Pinpoint the cell where the given text exists, returning its (X, Y) midpoint coordinate. 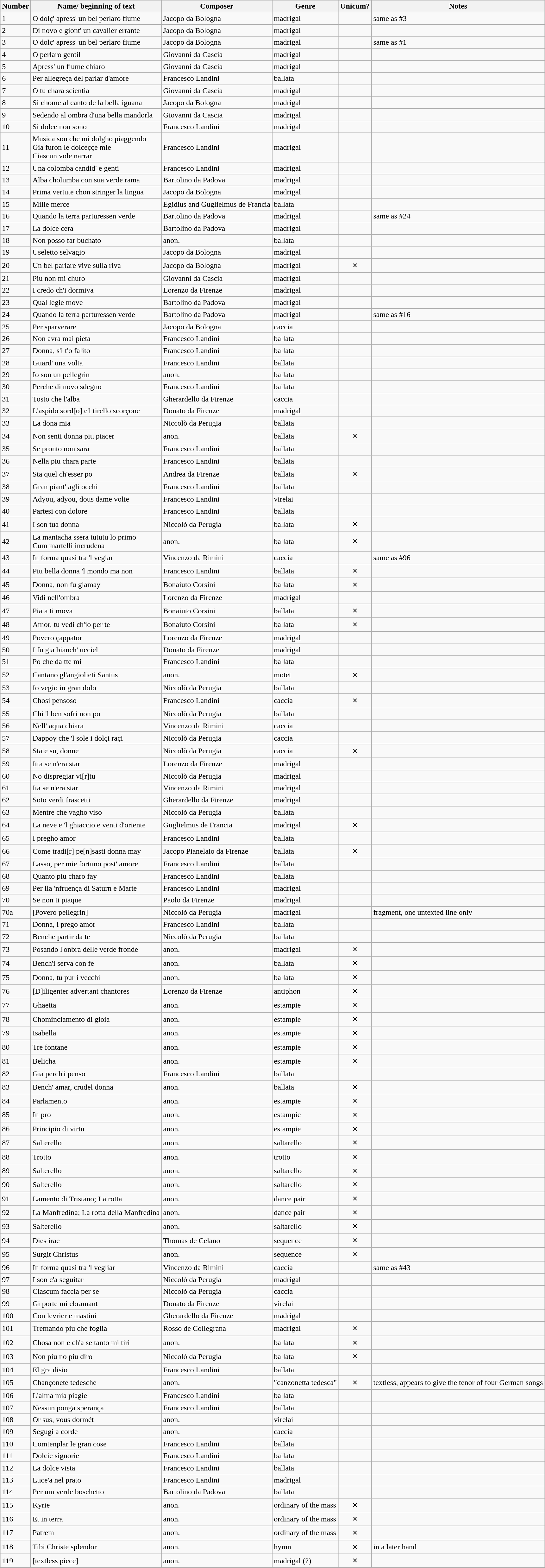
motet (305, 675)
42 (16, 541)
38 (16, 487)
In forma quasi tra 'l veglar (96, 558)
100 (16, 1316)
Donna, tu pur i vecchi (96, 977)
Tibi Christe splendor (96, 1547)
Bench' amar, crudel donna (96, 1087)
29 (16, 375)
L'alma mia piagie (96, 1395)
91 (16, 1199)
Gia perch'i penso (96, 1074)
Itta se n'era star (96, 764)
50 (16, 650)
Io vegio in gran dolo (96, 688)
Segugi a corde (96, 1432)
65 (16, 838)
Principio di virtu (96, 1129)
87 (16, 1143)
69 (16, 888)
76 (16, 991)
26 (16, 338)
Una colomba candid' e genti (96, 168)
43 (16, 558)
Un bel parlare vive sulla riva (96, 265)
"canzonetta tedesca" (305, 1382)
Egidius and Guglielmus de Francia (217, 204)
Donna, s'i t'o falito (96, 351)
83 (16, 1087)
I credo ch'i dormiva (96, 290)
Si dolce non sono (96, 127)
Non posso far buchato (96, 240)
119 (16, 1561)
Po che da tte mi (96, 662)
Gi porte mi ebramant (96, 1304)
Sedendo al ombra d'una bella mandorla (96, 115)
96 (16, 1268)
54 (16, 701)
[textless piece] (96, 1561)
Chançonete tedesche (96, 1382)
Non piu no piu diro (96, 1356)
[D]iligenter advertant chantores (96, 991)
Mentre che vagho viso (96, 812)
24 (16, 314)
Rosso de Collegrana (217, 1329)
9 (16, 115)
33 (16, 423)
27 (16, 351)
Gran piant' agli occhi (96, 487)
Comtenplar le gran cose (96, 1444)
Andrea da Firenze (217, 474)
30 (16, 387)
8 (16, 103)
Se non ti piaque (96, 900)
41 (16, 524)
La dolce cera (96, 228)
2 (16, 30)
51 (16, 662)
108 (16, 1420)
madrigal (?) (305, 1561)
Prima vertute chon stringer la lingua (96, 192)
same as #24 (458, 216)
36 (16, 461)
28 (16, 363)
7 (16, 91)
same as #96 (458, 558)
31 (16, 399)
14 (16, 192)
Posando l'onbra delle verde fronde (96, 949)
fragment, one untexted line only (458, 912)
Per sparverare (96, 326)
same as #16 (458, 314)
In pro (96, 1115)
same as #3 (458, 18)
22 (16, 290)
80 (16, 1047)
Mille merce (96, 204)
Io son un pellegrin (96, 375)
10 (16, 127)
113 (16, 1480)
90 (16, 1185)
La neve e 'l ghiaccio e venti d'oriente (96, 825)
Number (16, 6)
Cantano gl'angiolieti Santus (96, 675)
17 (16, 228)
trotto (305, 1157)
[Povero pellegrin] (96, 912)
94 (16, 1241)
3 (16, 42)
Lasso, per mie fortuno post' amore (96, 864)
107 (16, 1407)
Or sus, vous dormét (96, 1420)
Ciascum faccia per se (96, 1292)
55 (16, 714)
Genre (305, 6)
46 (16, 598)
Apress' un fiume chiaro (96, 66)
98 (16, 1292)
Non avra mai pieta (96, 338)
111 (16, 1456)
Povero çappator (96, 638)
Chosi pensoso (96, 701)
Jacopo Pianelaio da Firenze (217, 851)
81 (16, 1061)
Useletto selvagio (96, 252)
Ita se n'era star (96, 788)
25 (16, 326)
64 (16, 825)
O perlaro gentil (96, 54)
La dona mia (96, 423)
Vidi nell'ombra (96, 598)
16 (16, 216)
13 (16, 180)
11 (16, 147)
53 (16, 688)
99 (16, 1304)
104 (16, 1369)
85 (16, 1115)
62 (16, 800)
Ghaetta (96, 1005)
5 (16, 66)
Dappoy che 'l sole i dolçi raçi (96, 738)
101 (16, 1329)
45 (16, 585)
48 (16, 625)
Si chome al canto de la bella iguana (96, 103)
115 (16, 1505)
same as #43 (458, 1268)
Per um verde boschetto (96, 1492)
110 (16, 1444)
Musica son che mi dolgho piaggendoGia furon le dolceççe mieCiascun vole narrar (96, 147)
79 (16, 1033)
Surgit Christus (96, 1255)
Per lla 'nfruença di Saturn e Marte (96, 888)
105 (16, 1382)
Qual legie move (96, 302)
56 (16, 726)
L'aspido sord[o] e'l tirello scorçone (96, 411)
67 (16, 864)
I son c'a seguitar (96, 1280)
37 (16, 474)
I son tua donna (96, 524)
70a (16, 912)
Piu non mi churo (96, 278)
35 (16, 449)
114 (16, 1492)
La Manfredina; La rotta della Manfredina (96, 1213)
antiphon (305, 991)
109 (16, 1432)
Nessun ponga sperança (96, 1407)
Perche di novo sdegno (96, 387)
Parlamento (96, 1101)
Notes (458, 6)
60 (16, 776)
Chominciamento di gioia (96, 1019)
O tu chara scientia (96, 91)
40 (16, 511)
hymn (305, 1547)
68 (16, 876)
Paolo da Firenze (217, 900)
66 (16, 851)
Et in terra (96, 1519)
75 (16, 977)
Soto verdi frascetti (96, 800)
Benche partir da te (96, 936)
Isabella (96, 1033)
12 (16, 168)
18 (16, 240)
Belicha (96, 1061)
Piata ti mova (96, 611)
Piu bella donna 'l mondo ma non (96, 571)
23 (16, 302)
59 (16, 764)
Tre fontane (96, 1047)
78 (16, 1019)
Sta quel ch'esser po (96, 474)
61 (16, 788)
71 (16, 924)
70 (16, 900)
Di novo e giont' un cavalier errante (96, 30)
Tremando piu che foglia (96, 1329)
89 (16, 1171)
49 (16, 638)
La mantacha ssera tututu lo primoCum martelli incrudena (96, 541)
52 (16, 675)
La dolce vista (96, 1468)
Alba cholumba con sua verde rama (96, 180)
84 (16, 1101)
63 (16, 812)
88 (16, 1157)
Nell' aqua chiara (96, 726)
82 (16, 1074)
32 (16, 411)
21 (16, 278)
118 (16, 1547)
Non senti donna piu piacer (96, 436)
Se pronto non sara (96, 449)
textless, appears to give the tenor of four German songs (458, 1382)
Quanto piu charo fay (96, 876)
34 (16, 436)
Guglielmus de Francia (217, 825)
Chosa non e ch'a se tanto mi tiri (96, 1343)
In forma quasi tra 'l vegliar (96, 1268)
Adyou, adyou, dous dame volie (96, 499)
in a later hand (458, 1547)
Donna, non fu giamay (96, 585)
Lamento di Tristano; La rotta (96, 1199)
44 (16, 571)
No dispregiar vi[r]tu (96, 776)
Nella piu chara parte (96, 461)
I fu gia bianch' ucciel (96, 650)
117 (16, 1533)
Per allegreça del parlar d'amore (96, 79)
58 (16, 751)
Composer (217, 6)
116 (16, 1519)
57 (16, 738)
1 (16, 18)
6 (16, 79)
103 (16, 1356)
112 (16, 1468)
Chi 'l ben sofri non po (96, 714)
4 (16, 54)
Dolcie signorie (96, 1456)
I pregho amor (96, 838)
86 (16, 1129)
95 (16, 1255)
47 (16, 611)
Patrem (96, 1533)
93 (16, 1227)
20 (16, 265)
Tosto che l'alba (96, 399)
106 (16, 1395)
Guard' una volta (96, 363)
Trotto (96, 1157)
Dies irae (96, 1241)
73 (16, 949)
72 (16, 936)
Donna, i prego amor (96, 924)
State su, donne (96, 751)
Name/ beginning of text (96, 6)
Thomas de Celano (217, 1241)
15 (16, 204)
Luce'a nel prato (96, 1480)
97 (16, 1280)
Unicum? (355, 6)
Come tradi[r] pe[n]sasti donna may (96, 851)
same as #1 (458, 42)
92 (16, 1213)
Bench'i serva con fe (96, 963)
74 (16, 963)
Kyrie (96, 1505)
Con levrier e mastini (96, 1316)
19 (16, 252)
Amor, tu vedi ch'io per te (96, 625)
El gra disio (96, 1369)
Partesi con dolore (96, 511)
77 (16, 1005)
102 (16, 1343)
39 (16, 499)
